For the text-containing cell, return its midpoint in [x, y] coordinate format. 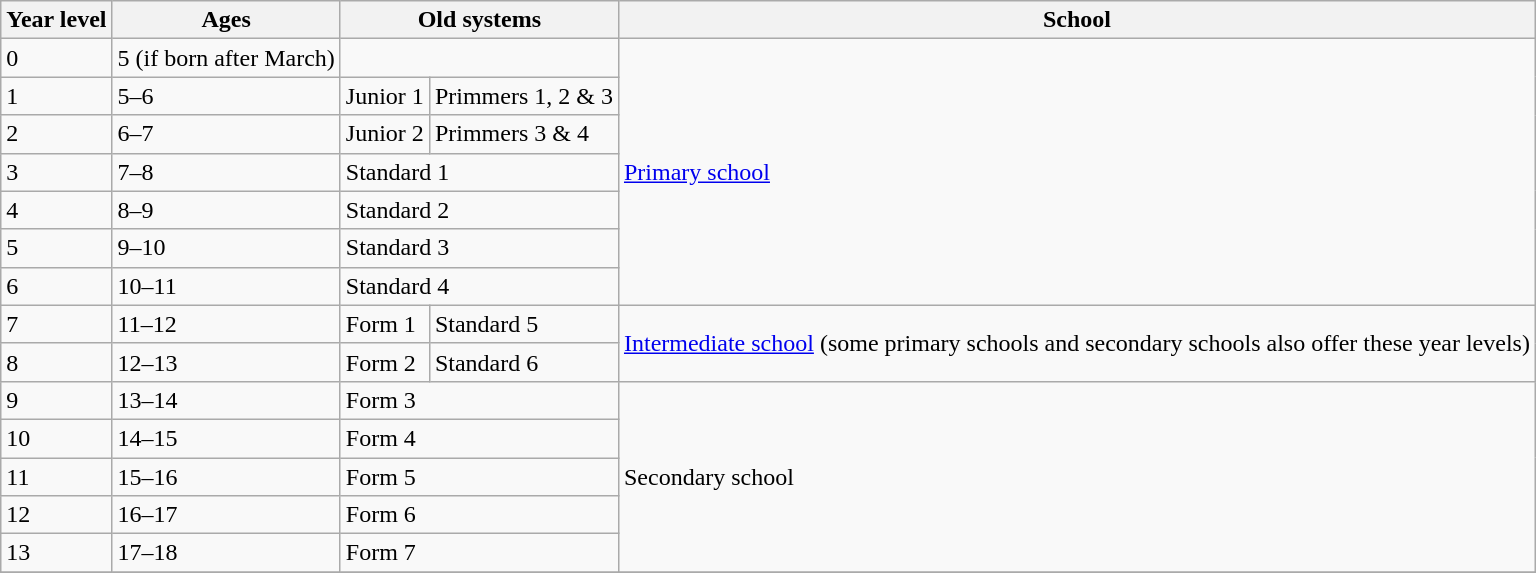
16–17 [226, 515]
Junior 1 [384, 96]
Standard 6 [524, 362]
Primmers 1, 2 & 3 [524, 96]
School [1076, 20]
5–6 [226, 96]
10–11 [226, 286]
15–16 [226, 477]
11–12 [226, 324]
12–13 [226, 362]
Form 6 [479, 515]
Secondary school [1076, 476]
11 [56, 477]
Form 5 [479, 477]
Standard 3 [479, 248]
13 [56, 553]
Form 1 [384, 324]
Standard 1 [479, 172]
5 (if born after March) [226, 58]
10 [56, 438]
Form 4 [479, 438]
Standard 5 [524, 324]
8–9 [226, 210]
6–7 [226, 134]
6 [56, 286]
4 [56, 210]
Ages [226, 20]
1 [56, 96]
Old systems [479, 20]
17–18 [226, 553]
Year level [56, 20]
2 [56, 134]
13–14 [226, 400]
8 [56, 362]
9 [56, 400]
9–10 [226, 248]
Standard 2 [479, 210]
Primary school [1076, 172]
7 [56, 324]
Form 2 [384, 362]
Form 7 [479, 553]
Primmers 3 & 4 [524, 134]
Form 3 [479, 400]
0 [56, 58]
14–15 [226, 438]
Intermediate school (some primary schools and secondary schools also offer these year levels) [1076, 343]
5 [56, 248]
3 [56, 172]
Standard 4 [479, 286]
12 [56, 515]
7–8 [226, 172]
Junior 2 [384, 134]
